From the cell containing the given text, extract its center point as (x, y) coordinate. 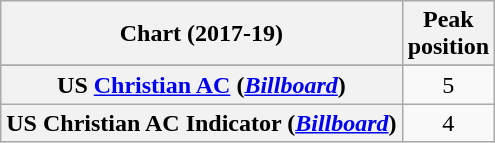
Chart (2017-19) (202, 34)
Peak position (448, 34)
5 (448, 85)
US Christian AC (Billboard) (202, 85)
US Christian AC Indicator (Billboard) (202, 123)
4 (448, 123)
